Identify which cell holds the provided text, then report its (x, y) central coordinate. 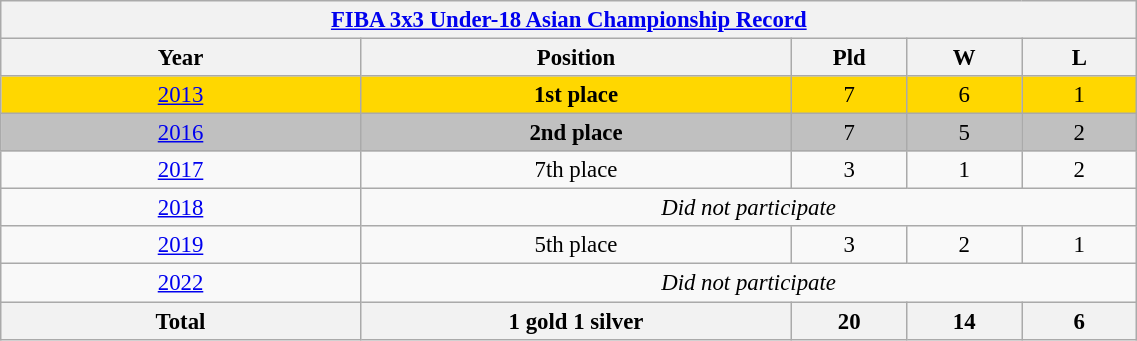
5 (964, 133)
1 gold 1 silver (576, 321)
5th place (576, 245)
14 (964, 321)
2022 (181, 283)
2016 (181, 133)
L (1080, 58)
2017 (181, 170)
2013 (181, 95)
2nd place (576, 133)
Year (181, 58)
Position (576, 58)
20 (850, 321)
Pld (850, 58)
2019 (181, 245)
7th place (576, 170)
2018 (181, 208)
Total (181, 321)
FIBA 3x3 Under-18 Asian Championship Record (569, 20)
1st place (576, 95)
W (964, 58)
